Locate the cell with the specified text and output its [X, Y] center coordinate. 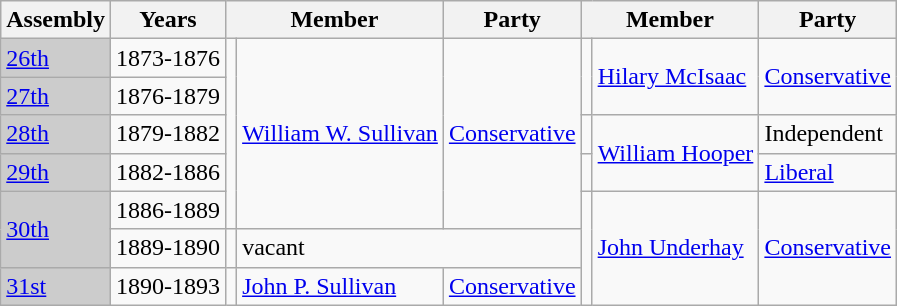
William W. Sullivan [340, 134]
29th [56, 172]
Years [168, 20]
31st [56, 286]
1882-1886 [168, 172]
William Hooper [676, 153]
Liberal [828, 172]
1873-1876 [168, 58]
1879-1882 [168, 134]
1890-1893 [168, 286]
vacant [409, 248]
John P. Sullivan [340, 286]
1886-1889 [168, 210]
Independent [828, 134]
1876-1879 [168, 96]
Assembly [56, 20]
John Underhay [676, 248]
26th [56, 58]
30th [56, 229]
28th [56, 134]
1889-1890 [168, 248]
Hilary McIsaac [676, 77]
27th [56, 96]
